Output the [X, Y] coordinate of the center of the cell containing the given text.  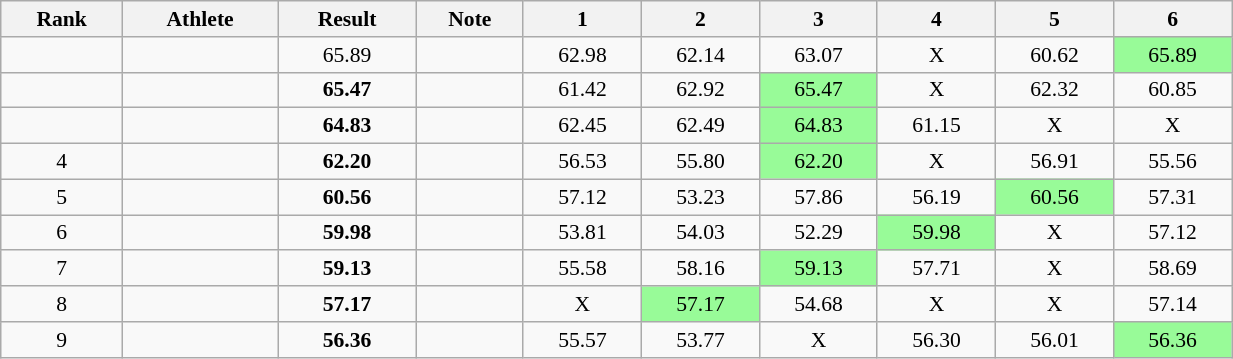
8 [62, 304]
62.98 [582, 55]
63.07 [818, 55]
56.53 [582, 162]
2 [700, 19]
61.42 [582, 90]
1 [582, 19]
62.32 [1054, 90]
52.29 [818, 233]
53.77 [700, 340]
55.80 [700, 162]
9 [62, 340]
Athlete [200, 19]
58.69 [1172, 269]
56.30 [936, 340]
62.49 [700, 126]
62.92 [700, 90]
62.45 [582, 126]
Note [470, 19]
53.81 [582, 233]
Result [348, 19]
54.68 [818, 304]
57.71 [936, 269]
57.31 [1172, 197]
60.62 [1054, 55]
7 [62, 269]
57.14 [1172, 304]
53.23 [700, 197]
55.56 [1172, 162]
56.01 [1054, 340]
54.03 [700, 233]
3 [818, 19]
62.14 [700, 55]
56.91 [1054, 162]
58.16 [700, 269]
55.57 [582, 340]
56.19 [936, 197]
61.15 [936, 126]
55.58 [582, 269]
Rank [62, 19]
57.86 [818, 197]
60.85 [1172, 90]
